Capture the cell that displays the provided text and extract its [X, Y] central coordinate. 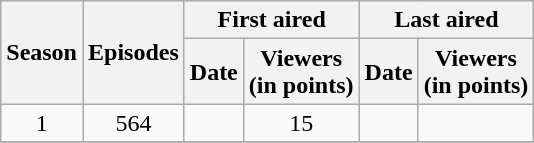
15 [301, 123]
1 [42, 123]
First aired [272, 20]
Season [42, 52]
564 [133, 123]
Last aired [446, 20]
Episodes [133, 52]
